Search for the cell housing the specified text and yield its (x, y) center coordinate. 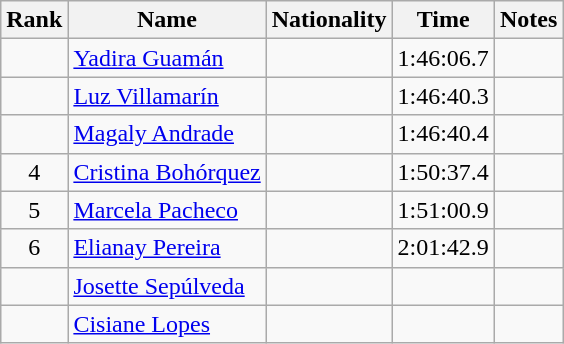
Rank (34, 20)
Name (167, 20)
4 (34, 172)
6 (34, 248)
Josette Sepúlveda (167, 286)
Marcela Pacheco (167, 210)
Luz Villamarín (167, 96)
Yadira Guamán (167, 58)
1:46:40.3 (443, 96)
Cisiane Lopes (167, 324)
1:51:00.9 (443, 210)
Elianay Pereira (167, 248)
Notes (528, 20)
1:46:06.7 (443, 58)
Nationality (329, 20)
1:50:37.4 (443, 172)
Time (443, 20)
1:46:40.4 (443, 134)
Cristina Bohórquez (167, 172)
Magaly Andrade (167, 134)
2:01:42.9 (443, 248)
5 (34, 210)
